Pinpoint the cell where the given text exists, returning its [X, Y] midpoint coordinate. 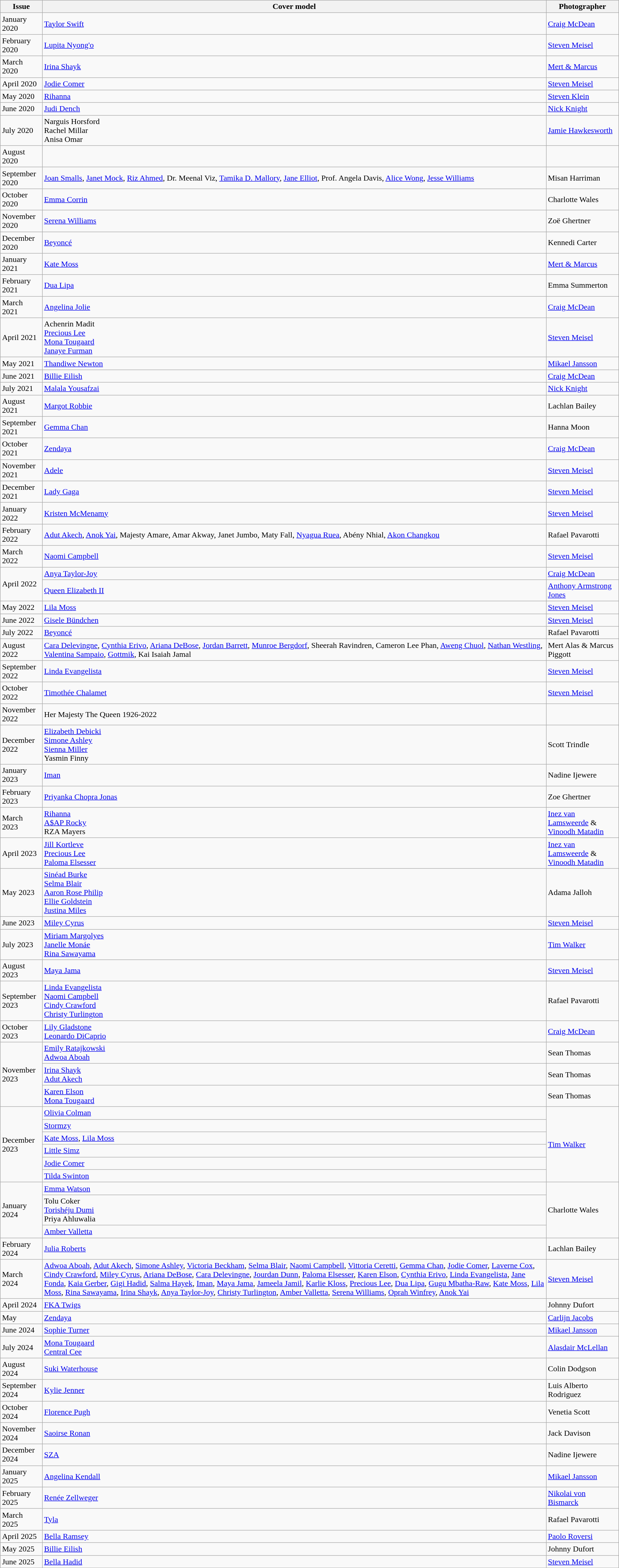
September 2023 [21, 1001]
August 2023 [21, 970]
SZA [294, 1455]
Bella Hadid [294, 1561]
May 2020 [21, 96]
June 2021 [21, 376]
FKA Twigs [294, 1305]
Julia Roberts [294, 1248]
Tyla [294, 1519]
Angelina Jolie [294, 307]
April 2025 [21, 1536]
Anthony Armstrong Jones [583, 591]
Gisele Bündchen [294, 620]
August 2022 [21, 650]
Olivia Colman [294, 1113]
Gemma Chan [294, 427]
Cover model [294, 7]
November 2023 [21, 1074]
May 2023 [21, 892]
July 2021 [21, 389]
July 2024 [21, 1347]
Her Majesty The Queen 1926-2022 [294, 714]
June 2024 [21, 1330]
Adut Akech, Anok Yai, Majesty Amare, Amar Akway, Janet Jumbo, Maty Fall, Nyagua Ruea, Abény Nhial, Akon Changkou [294, 534]
Kate Moss, Lila Moss [294, 1138]
Stormzy [294, 1125]
May 2022 [21, 608]
Mert Alas & Marcus Piggott [583, 650]
October 2024 [21, 1412]
Timothée Chalamet [294, 693]
Emily Ratajkowski Adwoa Aboah [294, 1053]
February 2020 [21, 45]
November 2021 [21, 470]
Jack Davison [583, 1433]
Miley Cyrus [294, 923]
March 2024 [21, 1279]
Issue [21, 7]
Bella Ramsey [294, 1536]
March 2021 [21, 307]
Luis Alberto Rodriguez [583, 1390]
Iman [294, 775]
March 2023 [21, 823]
Kristen McMenamy [294, 513]
July 2020 [21, 130]
January 2024 [21, 1210]
Renée Zellweger [294, 1498]
Taylor Swift [294, 24]
Florence Pugh [294, 1412]
Queen Elizabeth II [294, 591]
Maya Jama [294, 970]
January 2021 [21, 264]
March 2022 [21, 556]
January 2022 [21, 513]
June 2025 [21, 1561]
January 2025 [21, 1476]
Linda EvangelistaNaomi CampbellCindy CrawfordChristy Turlington [294, 1001]
March 2025 [21, 1519]
November 2022 [21, 714]
Malala Yousafzai [294, 389]
Zoe Ghertner [583, 796]
April 2021 [21, 337]
September 2022 [21, 671]
April 2024 [21, 1305]
July 2023 [21, 945]
December 2022 [21, 745]
Priyanka Chopra Jonas [294, 796]
Sinéad Burke Selma Blair Aaron Rose Philip Ellie Goldstein Justina Miles [294, 892]
January 2020 [21, 24]
Lila Moss [294, 608]
Hanna Moon [583, 427]
Thandiwe Newton [294, 363]
October 2022 [21, 693]
February 2021 [21, 286]
Photographer [583, 7]
Kennedi Carter [583, 242]
Scott Trindle [583, 745]
Alasdair McLellan [583, 1347]
January 2023 [21, 775]
Lily Gladstone Leonardo DiCaprio [294, 1031]
February 2025 [21, 1498]
Carlijn Jacobs [583, 1318]
February 2023 [21, 796]
Colin Dodgson [583, 1369]
Jill Kortleve Precious Lee Paloma Elsesser [294, 853]
October 2021 [21, 448]
Rihanna [294, 96]
Sophie Turner [294, 1330]
June 2023 [21, 923]
Kylie Jenner [294, 1390]
March 2020 [21, 67]
Achenrin MaditPrecious LeeMona TougaardJanaye Furman [294, 337]
Adele [294, 470]
Adama Jalloh [583, 892]
Emma Watson [294, 1188]
June 2020 [21, 109]
Zoë Ghertner [583, 221]
Joan Smalls, Janet Mock, Riz Ahmed, Dr. Meenal Viz, Tamika D. Mallory, Jane Elliot, Prof. Angela Davis, Alice Wong, Jesse Williams [294, 178]
Saoirse Ronan [294, 1433]
Serena Williams [294, 221]
Jamie Hawkesworth [583, 130]
Margot Robbie [294, 405]
Amber Valletta [294, 1231]
Judi Dench [294, 109]
RihannaA$AP RockyRZA Mayers [294, 823]
April 2023 [21, 853]
November 2020 [21, 221]
November 2024 [21, 1433]
Karen Elson Mona Tougaard [294, 1096]
Nikolai von Bismarck [583, 1498]
Venetia Scott [583, 1412]
Lupita Nyong'o [294, 45]
Miriam Margolyes Janelle Monáe Rina Sawayama [294, 945]
Kate Moss [294, 264]
May 2021 [21, 363]
Paolo Roversi [583, 1536]
May 2025 [21, 1549]
Angelina Kendall [294, 1476]
August 2021 [21, 405]
October 2020 [21, 199]
September 2021 [21, 427]
Linda Evangelista [294, 671]
June 2022 [21, 620]
April 2022 [21, 584]
Little Simz [294, 1151]
February 2024 [21, 1248]
Misan Harriman [583, 178]
Elizabeth DebickiSimone AshleySienna Miller Yasmin Finny [294, 745]
September 2020 [21, 178]
Lady Gaga [294, 491]
August 2024 [21, 1369]
Mona Tougaard Central Cee [294, 1347]
Tilda Swinton [294, 1176]
Tolu Coker Torishéju Dumi Priya Ahluwalia [294, 1210]
December 2021 [21, 491]
August 2020 [21, 156]
December 2024 [21, 1455]
Anya Taylor-Joy [294, 573]
Irina Shayk Adut Akech [294, 1074]
Emma Corrin [294, 199]
February 2022 [21, 534]
July 2022 [21, 633]
Steven Klein [583, 96]
April 2020 [21, 84]
Naomi Campbell [294, 556]
Emma Summerton [583, 286]
Narguis Horsford Rachel Millar Anisa Omar [294, 130]
October 2023 [21, 1031]
September 2024 [21, 1390]
Suki Waterhouse [294, 1369]
December 2020 [21, 242]
Irina Shayk [294, 67]
Dua Lipa [294, 286]
May [21, 1318]
December 2023 [21, 1144]
